Identify which cell holds the provided text, then report its [x, y] central coordinate. 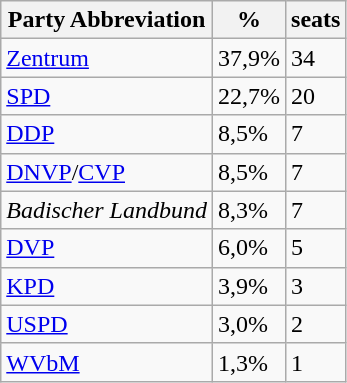
34 [316, 58]
5 [316, 248]
3,0% [248, 324]
1 [316, 362]
3 [316, 286]
SPD [107, 96]
% [248, 20]
1,3% [248, 362]
DNVP/CVP [107, 172]
DVP [107, 248]
2 [316, 324]
20 [316, 96]
Party Abbreviation [107, 20]
DDP [107, 134]
6,0% [248, 248]
USPD [107, 324]
Badischer Landbund [107, 210]
WVbM [107, 362]
Zentrum [107, 58]
3,9% [248, 286]
37,9% [248, 58]
seats [316, 20]
22,7% [248, 96]
8,3% [248, 210]
KPD [107, 286]
